Return the [x, y] coordinate for the center point of the cell that contains the specified text.  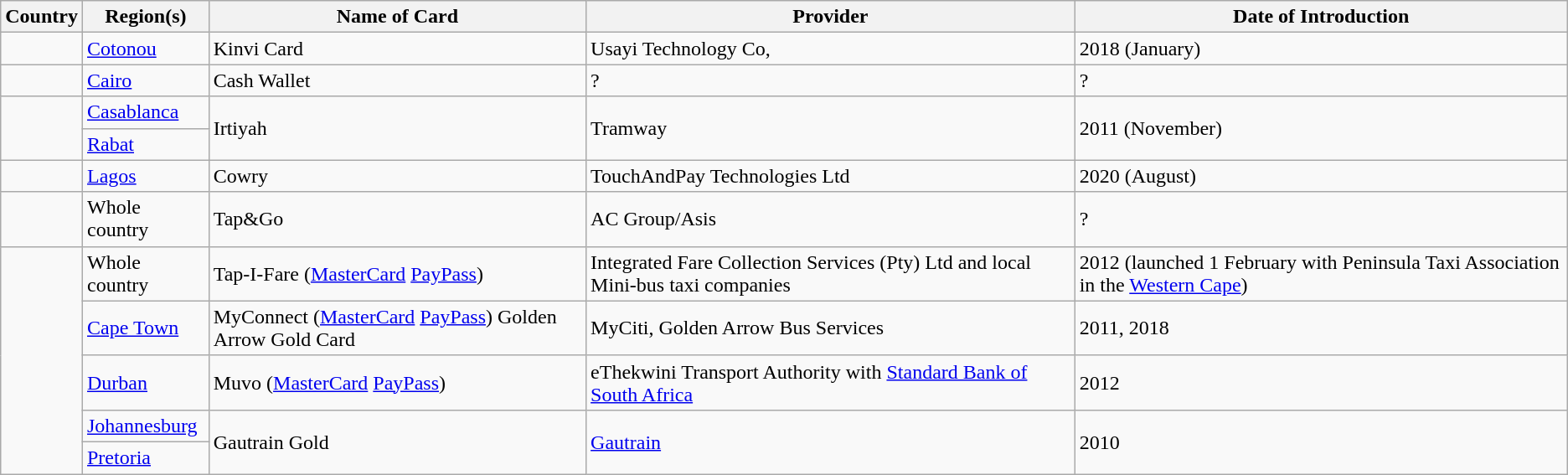
MyConnect (MasterCard PayPass) Golden Arrow Gold Card [397, 328]
Cape Town [146, 328]
Usayi Technology Co, [831, 49]
Casablanca [146, 112]
Gautrain Gold [397, 441]
Provider [831, 17]
Cairo [146, 80]
Date of Introduction [1321, 17]
Region(s) [146, 17]
Gautrain [831, 441]
MyCiti, Golden Arrow Bus Services [831, 328]
Irtiyah [397, 128]
Tap&Go [397, 219]
Lagos [146, 176]
Cotonou [146, 49]
Cowry [397, 176]
eThekwini Transport Authority with Standard Bank of South Africa [831, 382]
AC Group/Asis [831, 219]
2012 (launched 1 February with Peninsula Taxi Association in the Western Cape) [1321, 273]
2011 (November) [1321, 128]
2010 [1321, 441]
Muvo (MasterCard PayPass) [397, 382]
Country [42, 17]
Kinvi Card [397, 49]
2020 (August) [1321, 176]
Tap-I-Fare (MasterCard PayPass) [397, 273]
Rabat [146, 144]
Integrated Fare Collection Services (Pty) Ltd and local Mini-bus taxi companies [831, 273]
Name of Card [397, 17]
Pretoria [146, 457]
2012 [1321, 382]
TouchAndPay Technologies Ltd [831, 176]
Cash Wallet [397, 80]
2018 (January) [1321, 49]
Johannesburg [146, 426]
Durban [146, 382]
Tramway [831, 128]
2011, 2018 [1321, 328]
